Locate the cell with the specified text and output its (X, Y) center coordinate. 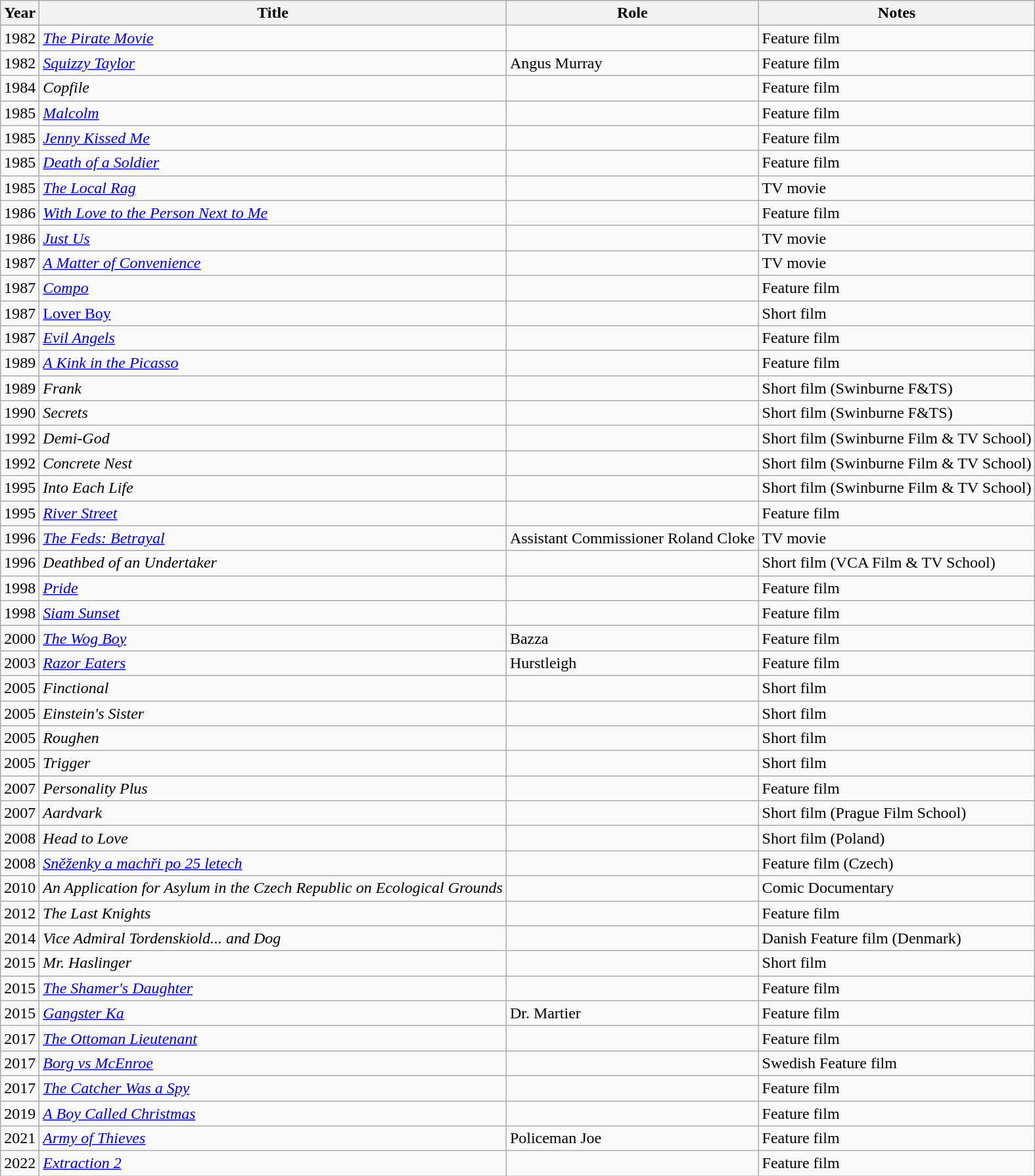
Gangster Ka (273, 1013)
2003 (20, 663)
Jenny Kissed Me (273, 138)
Malcolm (273, 113)
Short film (VCA Film & TV School) (896, 563)
Swedish Feature film (896, 1063)
Danish Feature film (Denmark) (896, 938)
Lover Boy (273, 313)
Just Us (273, 238)
Deathbed of an Undertaker (273, 563)
Dr. Martier (632, 1013)
Title (273, 13)
Head to Love (273, 838)
Short film (Poland) (896, 838)
Trigger (273, 763)
Roughen (273, 738)
Evil Angels (273, 338)
Compo (273, 288)
2022 (20, 1164)
River Street (273, 513)
Death of a Soldier (273, 163)
Copfile (273, 88)
Bazza (632, 638)
Concrete Nest (273, 463)
2012 (20, 913)
Comic Documentary (896, 888)
An Application for Asylum in the Czech Republic on Ecological Grounds (273, 888)
With Love to the Person Next to Me (273, 213)
Short film (Prague Film School) (896, 813)
The Local Rag (273, 188)
A Kink in the Picasso (273, 363)
Squizzy Taylor (273, 63)
2000 (20, 638)
1990 (20, 413)
Vice Admiral Tordenskiold... and Dog (273, 938)
Into Each Life (273, 488)
Notes (896, 13)
The Pirate Movie (273, 38)
Assistant Commissioner Roland Cloke (632, 538)
The Last Knights (273, 913)
A Boy Called Christmas (273, 1114)
2010 (20, 888)
Mr. Haslinger (273, 963)
The Shamer's Daughter (273, 988)
Demi-God (273, 438)
Sněženky a machři po 25 letech (273, 863)
2019 (20, 1114)
Angus Murray (632, 63)
Army of Thieves (273, 1139)
Aardvark (273, 813)
Year (20, 13)
1984 (20, 88)
2021 (20, 1139)
Hurstleigh (632, 663)
Einstein's Sister (273, 713)
Finctional (273, 688)
Borg vs McEnroe (273, 1063)
Siam Sunset (273, 613)
Secrets (273, 413)
The Wog Boy (273, 638)
Razor Eaters (273, 663)
Feature film (Czech) (896, 863)
Policeman Joe (632, 1139)
Extraction 2 (273, 1164)
2014 (20, 938)
Role (632, 13)
Frank (273, 388)
Pride (273, 588)
The Feds: Betrayal (273, 538)
Personality Plus (273, 788)
The Ottoman Lieutenant (273, 1038)
The Catcher Was a Spy (273, 1088)
A Matter of Convenience (273, 263)
